Identify which cell holds the provided text, then report its [X, Y] central coordinate. 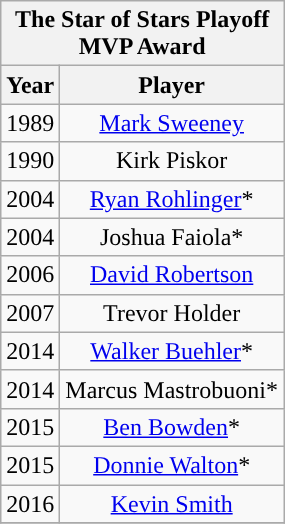
Player [172, 85]
Joshua Faiola* [172, 237]
David Robertson [172, 275]
Ben Bowden* [172, 427]
1989 [30, 123]
Walker Buehler* [172, 351]
Trevor Holder [172, 313]
2016 [30, 503]
Kirk Piskor [172, 161]
Year [30, 85]
Mark Sweeney [172, 123]
Donnie Walton* [172, 465]
1990 [30, 161]
Marcus Mastrobuoni* [172, 389]
Kevin Smith [172, 503]
2006 [30, 275]
Ryan Rohlinger* [172, 199]
2007 [30, 313]
The Star of Stars Playoff MVP Award [142, 34]
